Return the [x, y] coordinate for the center point of the cell that contains the specified text.  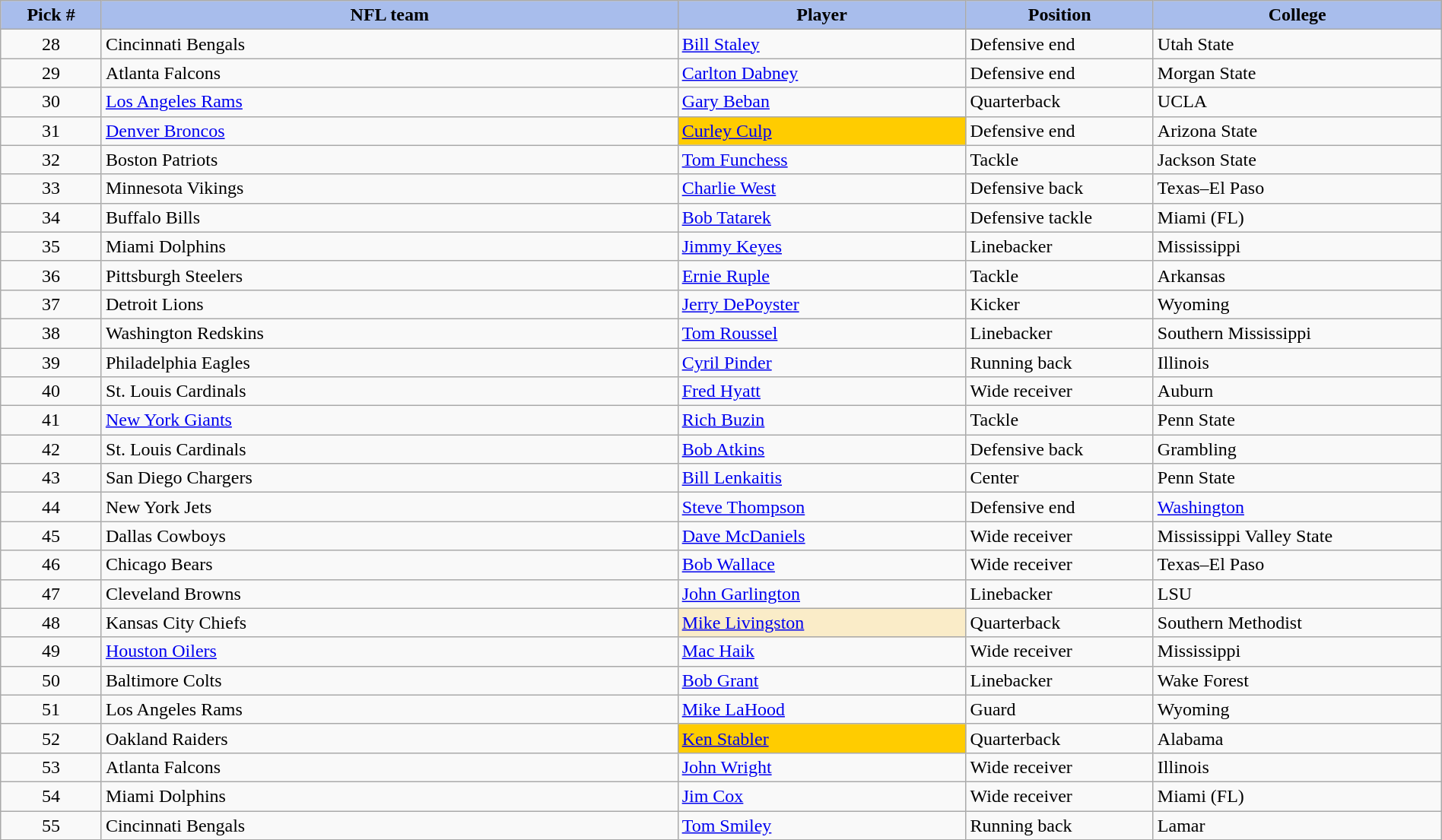
Denver Broncos [389, 131]
NFL team [389, 15]
Pick # [52, 15]
Bob Atkins [821, 449]
54 [52, 796]
46 [52, 565]
Defensive tackle [1059, 217]
39 [52, 363]
53 [52, 767]
Boston Patriots [389, 160]
52 [52, 738]
51 [52, 709]
Mike Livingston [821, 623]
Jim Cox [821, 796]
New York Giants [389, 420]
Washington [1297, 507]
Philadelphia Eagles [389, 363]
Arkansas [1297, 275]
Detroit Lions [389, 304]
Alabama [1297, 738]
Wake Forest [1297, 680]
Steve Thompson [821, 507]
Player [821, 15]
Mike LaHood [821, 709]
Tom Funchess [821, 160]
San Diego Chargers [389, 478]
Grambling [1297, 449]
28 [52, 44]
Bob Grant [821, 680]
New York Jets [389, 507]
33 [52, 189]
John Garlington [821, 594]
Ken Stabler [821, 738]
Utah State [1297, 44]
36 [52, 275]
43 [52, 478]
Bill Staley [821, 44]
44 [52, 507]
John Wright [821, 767]
Fred Hyatt [821, 391]
Bob Tatarek [821, 217]
Southern Mississippi [1297, 333]
Mississippi Valley State [1297, 536]
29 [52, 73]
38 [52, 333]
Position [1059, 15]
Cyril Pinder [821, 363]
Bob Wallace [821, 565]
45 [52, 536]
Tom Smiley [821, 825]
Jackson State [1297, 160]
Southern Methodist [1297, 623]
Gary Beban [821, 102]
Oakland Raiders [389, 738]
42 [52, 449]
Guard [1059, 709]
Curley Culp [821, 131]
Dave McDaniels [821, 536]
Mac Haik [821, 651]
Rich Buzin [821, 420]
48 [52, 623]
Chicago Bears [389, 565]
Jimmy Keyes [821, 246]
Tom Roussel [821, 333]
Charlie West [821, 189]
Lamar [1297, 825]
Baltimore Colts [389, 680]
Minnesota Vikings [389, 189]
College [1297, 15]
Jerry DePoyster [821, 304]
Pittsburgh Steelers [389, 275]
Buffalo Bills [389, 217]
31 [52, 131]
34 [52, 217]
Bill Lenkaitis [821, 478]
Cleveland Browns [389, 594]
UCLA [1297, 102]
32 [52, 160]
37 [52, 304]
Kicker [1059, 304]
55 [52, 825]
Auburn [1297, 391]
Ernie Ruple [821, 275]
Kansas City Chiefs [389, 623]
LSU [1297, 594]
Dallas Cowboys [389, 536]
Center [1059, 478]
Carlton Dabney [821, 73]
49 [52, 651]
30 [52, 102]
Arizona State [1297, 131]
Washington Redskins [389, 333]
35 [52, 246]
47 [52, 594]
41 [52, 420]
40 [52, 391]
Houston Oilers [389, 651]
Morgan State [1297, 73]
50 [52, 680]
